For the text-containing cell, return its midpoint in [x, y] coordinate format. 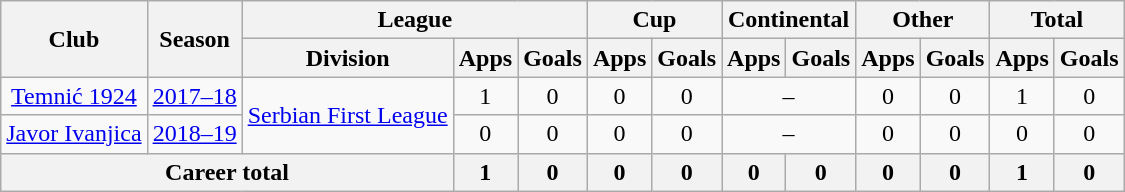
Temnić 1924 [74, 96]
Career total [227, 172]
Other [923, 20]
Total [1057, 20]
Cup [654, 20]
2017–18 [194, 96]
2018–19 [194, 134]
Club [74, 39]
Continental [789, 20]
Javor Ivanjica [74, 134]
League [414, 20]
Division [348, 58]
Season [194, 39]
Serbian First League [348, 115]
